For the text-containing cell, return its midpoint in (X, Y) coordinate format. 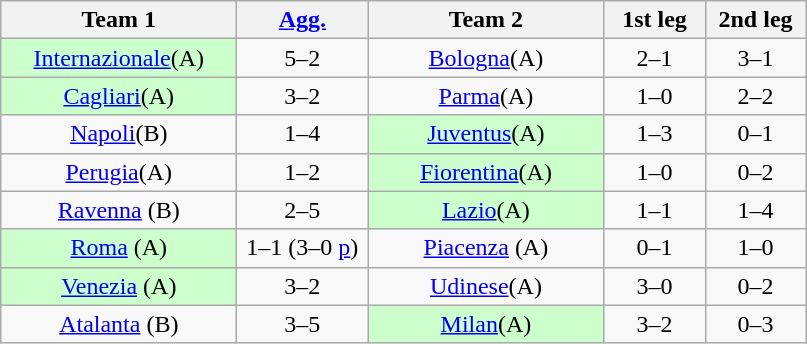
Bologna(A) (486, 58)
Udinese(A) (486, 286)
Fiorentina(A) (486, 172)
Internazionale(A) (119, 58)
Parma(A) (486, 96)
Milan(A) (486, 324)
2nd leg (756, 20)
3–5 (302, 324)
Napoli(B) (119, 134)
3–1 (756, 58)
Piacenza (A) (486, 248)
1–1 (3–0 p) (302, 248)
Team 2 (486, 20)
Cagliari(A) (119, 96)
Ravenna (B) (119, 210)
Venezia (A) (119, 286)
2–1 (654, 58)
0–3 (756, 324)
Agg. (302, 20)
Perugia(A) (119, 172)
1–2 (302, 172)
Atalanta (B) (119, 324)
Lazio(A) (486, 210)
1–1 (654, 210)
Team 1 (119, 20)
Roma (A) (119, 248)
Juventus(A) (486, 134)
1st leg (654, 20)
5–2 (302, 58)
1–3 (654, 134)
2–2 (756, 96)
3–0 (654, 286)
2–5 (302, 210)
